Find where the given text appears and provide that cell's center as [x, y] coordinate. 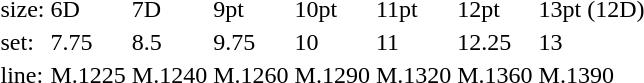
9.75 [251, 42]
10 [332, 42]
11 [413, 42]
7.75 [88, 42]
8.5 [169, 42]
12.25 [495, 42]
